Determine the [x, y] coordinate at the center of the cell enclosing the given text.  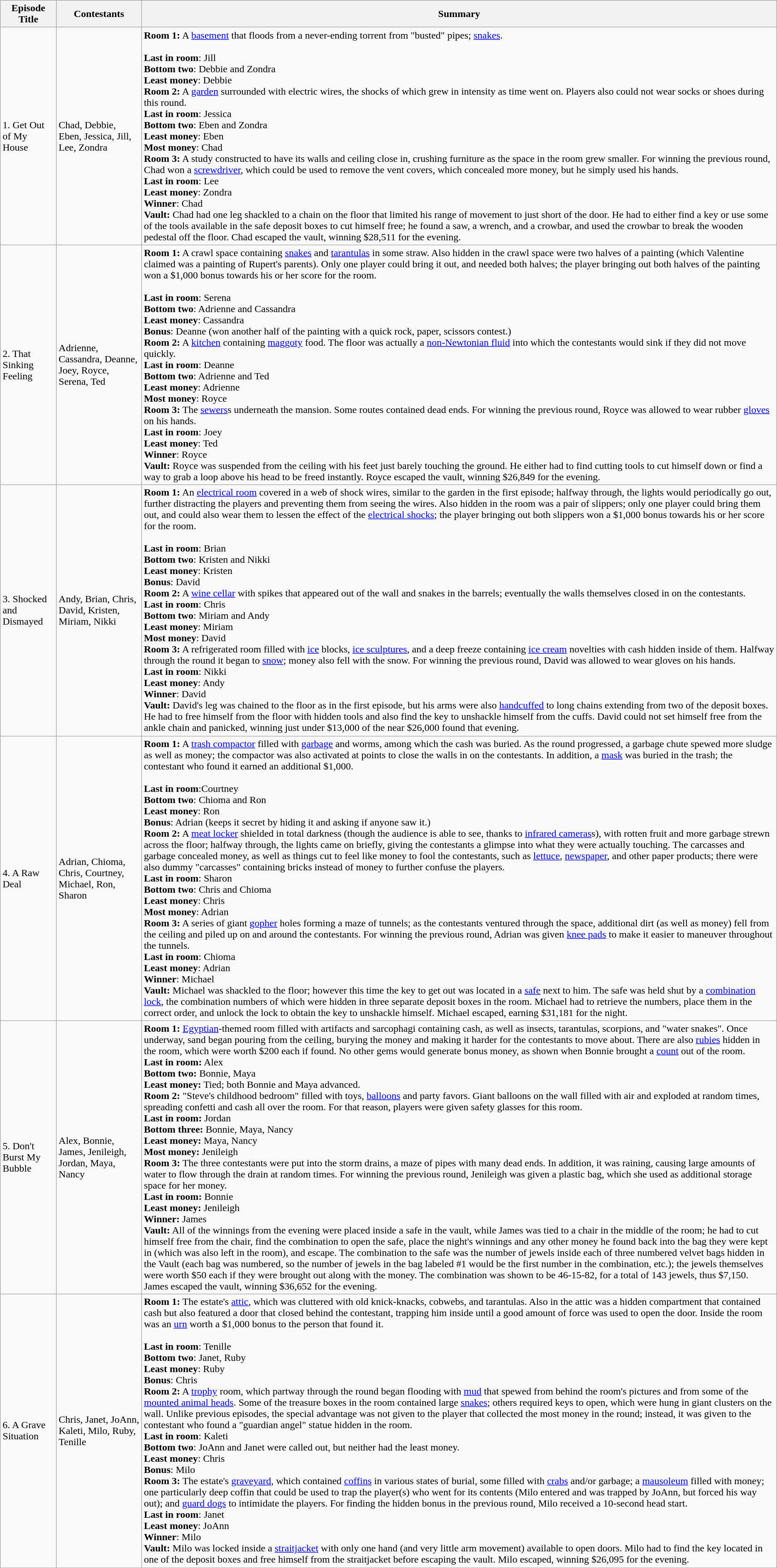
6. A Grave Situation [28, 1431]
3. Shocked and Dismayed [28, 610]
Contestants [99, 14]
Chad, Debbie, Eben, Jessica, Jill, Lee, Zondra [99, 136]
1. Get Out of My House [28, 136]
5. Don't Burst My Bubble [28, 1157]
Adrian, Chioma, Chris, Courtney, Michael, Ron, Sharon [99, 878]
Alex, Bonnie, James, Jenileigh, Jordan, Maya, Nancy [99, 1157]
2. That Sinking Feeling [28, 365]
4. A Raw Deal [28, 878]
Adrienne, Cassandra, Deanne, Joey, Royce, Serena, Ted [99, 365]
Summary [459, 14]
Andy, Brian, Chris, David, Kristen, Miriam, Nikki [99, 610]
Episode Title [28, 14]
Chris, Janet, JoAnn, Kaleti, Milo, Ruby, Tenille [99, 1431]
